Pinpoint the cell where the given text exists, returning its [x, y] midpoint coordinate. 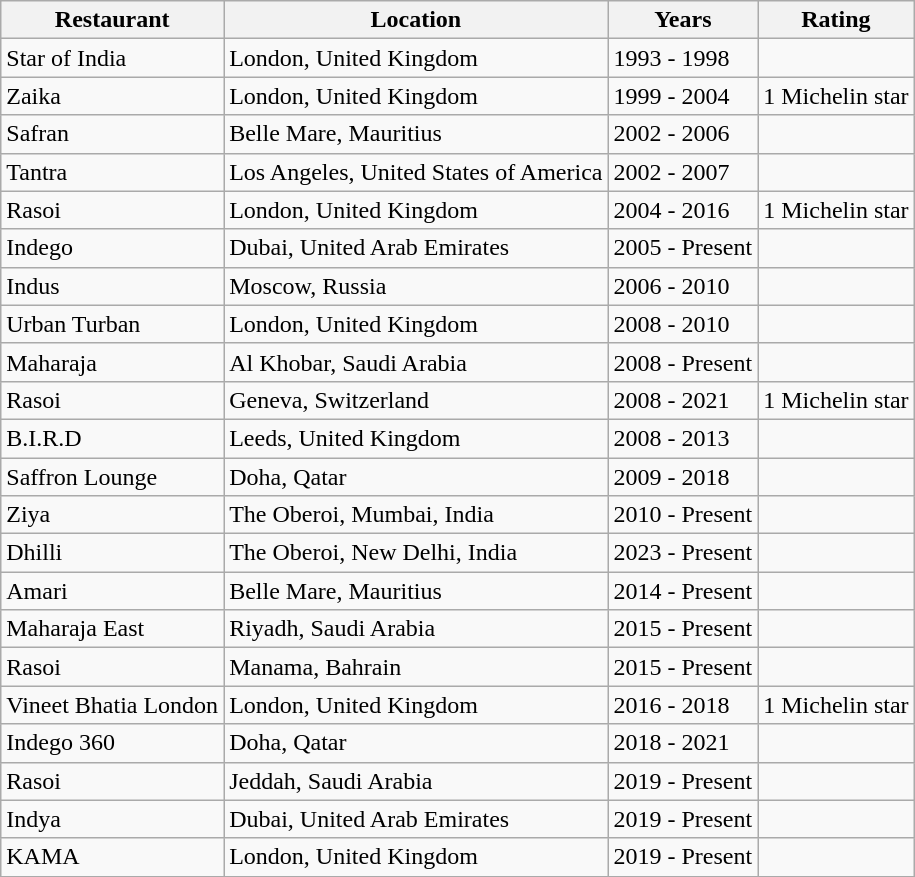
Indego [112, 248]
Manama, Bahrain [416, 667]
2008 - Present [683, 362]
Jeddah, Saudi Arabia [416, 781]
Los Angeles, United States of America [416, 172]
Safran [112, 134]
Indus [112, 286]
Leeds, United Kingdom [416, 438]
Indya [112, 819]
Urban Turban [112, 324]
Maharaja East [112, 629]
Rating [836, 20]
Geneva, Switzerland [416, 400]
Years [683, 20]
2008 - 2010 [683, 324]
Star of India [112, 58]
2023 - Present [683, 553]
Riyadh, Saudi Arabia [416, 629]
2008 - 2013 [683, 438]
2009 - 2018 [683, 477]
Restaurant [112, 20]
Al Khobar, Saudi Arabia [416, 362]
Vineet Bhatia London [112, 705]
Zaika [112, 96]
2004 - 2016 [683, 210]
Ziya [112, 515]
B.I.R.D [112, 438]
The Oberoi, New Delhi, India [416, 553]
2002 - 2006 [683, 134]
2016 - 2018 [683, 705]
2006 - 2010 [683, 286]
2005 - Present [683, 248]
1999 - 2004 [683, 96]
1993 - 1998 [683, 58]
Maharaja [112, 362]
2010 - Present [683, 515]
KAMA [112, 857]
2002 - 2007 [683, 172]
Tantra [112, 172]
2014 - Present [683, 591]
2018 - 2021 [683, 743]
Indego 360 [112, 743]
Saffron Lounge [112, 477]
Moscow, Russia [416, 286]
2008 - 2021 [683, 400]
Location [416, 20]
Dhilli [112, 553]
Amari [112, 591]
The Oberoi, Mumbai, India [416, 515]
